For the text-containing cell, return its midpoint in (X, Y) coordinate format. 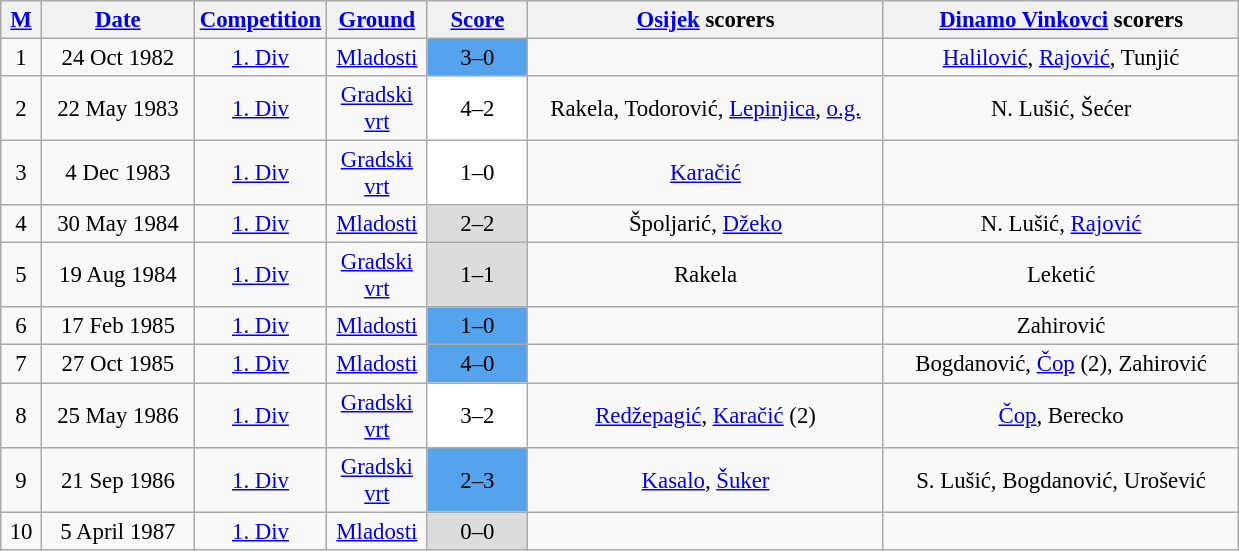
8 (22, 416)
Rakela (706, 276)
M (22, 20)
2–2 (478, 224)
24 Oct 1982 (118, 58)
7 (22, 364)
Bogdanović, Čop (2), Zahirović (1061, 364)
21 Sep 1986 (118, 480)
9 (22, 480)
22 May 1983 (118, 108)
Leketić (1061, 276)
Osijek scorers (706, 20)
N. Lušić, Šećer (1061, 108)
4–2 (478, 108)
5 (22, 276)
3 (22, 174)
Date (118, 20)
4 (22, 224)
5 April 1987 (118, 531)
19 Aug 1984 (118, 276)
Competition (260, 20)
Kasalo, Šuker (706, 480)
Zahirović (1061, 327)
Čop, Berecko (1061, 416)
4–0 (478, 364)
Dinamo Vinkovci scorers (1061, 20)
30 May 1984 (118, 224)
Ground (378, 20)
17 Feb 1985 (118, 327)
Karačić (706, 174)
2–3 (478, 480)
Halilović, Rajović, Tunjić (1061, 58)
2 (22, 108)
27 Oct 1985 (118, 364)
1 (22, 58)
Redžepagić, Karačić (2) (706, 416)
Score (478, 20)
6 (22, 327)
3–2 (478, 416)
1–1 (478, 276)
4 Dec 1983 (118, 174)
S. Lušić, Bogdanović, Urošević (1061, 480)
0–0 (478, 531)
25 May 1986 (118, 416)
Rakela, Todorović, Lepinjica, o.g. (706, 108)
N. Lušić, Rajović (1061, 224)
3–0 (478, 58)
10 (22, 531)
Špoljarić, Džeko (706, 224)
